Output the (X, Y) coordinate of the center of the cell containing the given text.  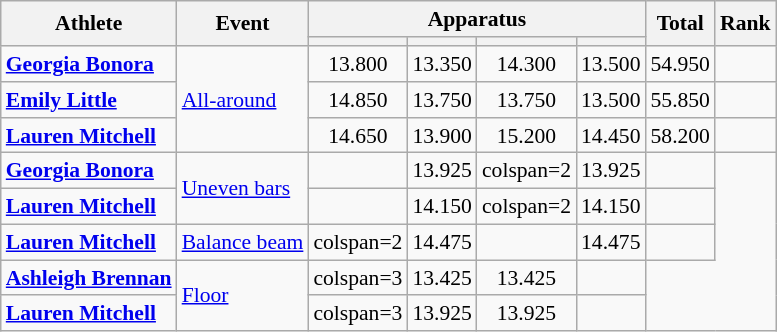
Floor (243, 296)
13.800 (358, 64)
Emily Little (89, 100)
Uneven bars (243, 188)
55.850 (680, 100)
Total (680, 24)
Event (243, 24)
14.300 (526, 64)
13.900 (442, 136)
Apparatus (476, 19)
58.200 (680, 136)
14.850 (358, 100)
Balance beam (243, 243)
15.200 (526, 136)
Rank (746, 24)
All-around (243, 100)
Ashleigh Brennan (89, 278)
Athlete (89, 24)
14.450 (610, 136)
13.350 (442, 64)
14.650 (358, 136)
54.950 (680, 64)
